Return the [x, y] coordinate for the center point of the cell that contains the specified text.  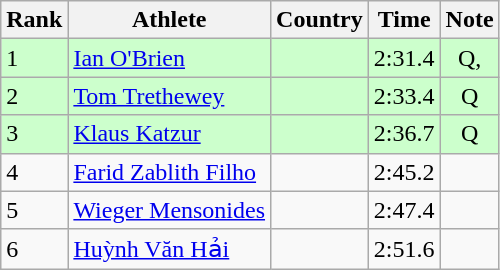
1 [34, 58]
Athlete [170, 20]
Farid Zablith Filho [170, 172]
2:31.4 [404, 58]
2:36.7 [404, 134]
3 [34, 134]
Huỳnh Văn Hải [170, 249]
Note [470, 20]
2:33.4 [404, 96]
5 [34, 210]
Q, [470, 58]
Country [320, 20]
Time [404, 20]
Rank [34, 20]
4 [34, 172]
2:47.4 [404, 210]
Wieger Mensonides [170, 210]
2 [34, 96]
Klaus Katzur [170, 134]
2:51.6 [404, 249]
Ian O'Brien [170, 58]
6 [34, 249]
Tom Trethewey [170, 96]
2:45.2 [404, 172]
